Capture the cell that displays the provided text and extract its [X, Y] central coordinate. 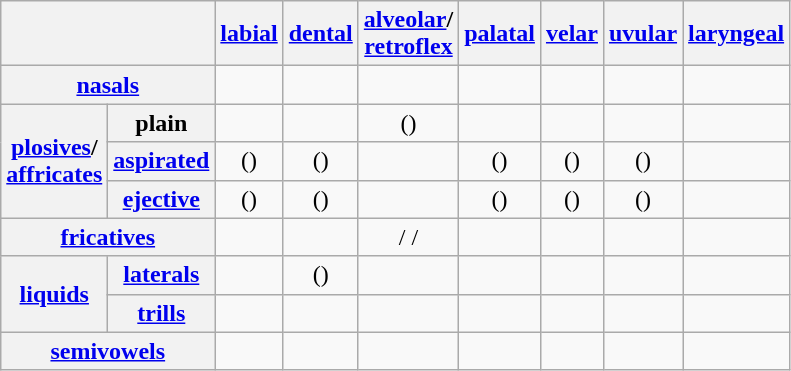
alveolar/retroflex [408, 34]
laterals [162, 275]
uvular [642, 34]
palatal [500, 34]
semivowels [108, 351]
/ / [408, 237]
trills [162, 313]
ejective [162, 199]
plain [162, 123]
fricatives [108, 237]
aspirated [162, 161]
liquids [54, 294]
nasals [108, 85]
laryngeal [736, 34]
velar [572, 34]
plosives/affricates [54, 161]
dental [320, 34]
labial [249, 34]
